Pinpoint the cell where the given text exists, returning its (X, Y) midpoint coordinate. 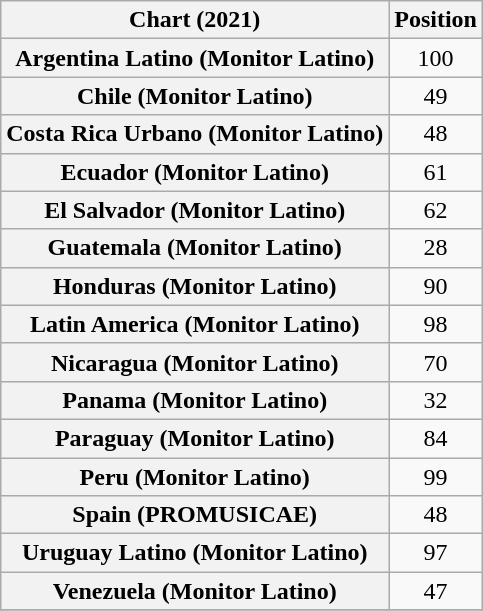
Ecuador (Monitor Latino) (195, 172)
70 (436, 362)
47 (436, 591)
Chart (2021) (195, 20)
97 (436, 553)
Position (436, 20)
84 (436, 438)
Honduras (Monitor Latino) (195, 286)
Venezuela (Monitor Latino) (195, 591)
61 (436, 172)
28 (436, 248)
99 (436, 477)
Spain (PROMUSICAE) (195, 515)
Peru (Monitor Latino) (195, 477)
62 (436, 210)
Guatemala (Monitor Latino) (195, 248)
Latin America (Monitor Latino) (195, 324)
Chile (Monitor Latino) (195, 96)
49 (436, 96)
El Salvador (Monitor Latino) (195, 210)
Nicaragua (Monitor Latino) (195, 362)
98 (436, 324)
Panama (Monitor Latino) (195, 400)
Paraguay (Monitor Latino) (195, 438)
Uruguay Latino (Monitor Latino) (195, 553)
100 (436, 58)
Argentina Latino (Monitor Latino) (195, 58)
90 (436, 286)
Costa Rica Urbano (Monitor Latino) (195, 134)
32 (436, 400)
